Find where the given text appears and provide that cell's center as [x, y] coordinate. 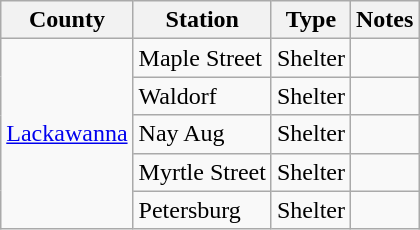
County [67, 20]
Notes [385, 20]
Nay Aug [202, 134]
Type [310, 20]
Lackawanna [67, 134]
Maple Street [202, 58]
Petersburg [202, 210]
Station [202, 20]
Waldorf [202, 96]
Myrtle Street [202, 172]
